Find where the given text appears and provide that cell's center as [X, Y] coordinate. 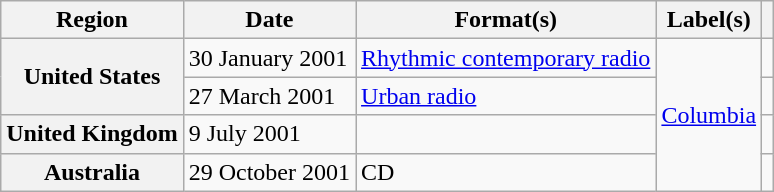
9 July 2001 [269, 134]
Date [269, 20]
United States [92, 77]
29 October 2001 [269, 172]
CD [506, 172]
27 March 2001 [269, 96]
Urban radio [506, 96]
Format(s) [506, 20]
Australia [92, 172]
Region [92, 20]
Rhythmic contemporary radio [506, 58]
30 January 2001 [269, 58]
United Kingdom [92, 134]
Label(s) [709, 20]
Columbia [709, 115]
